Find where the given text appears and provide that cell's center as (x, y) coordinate. 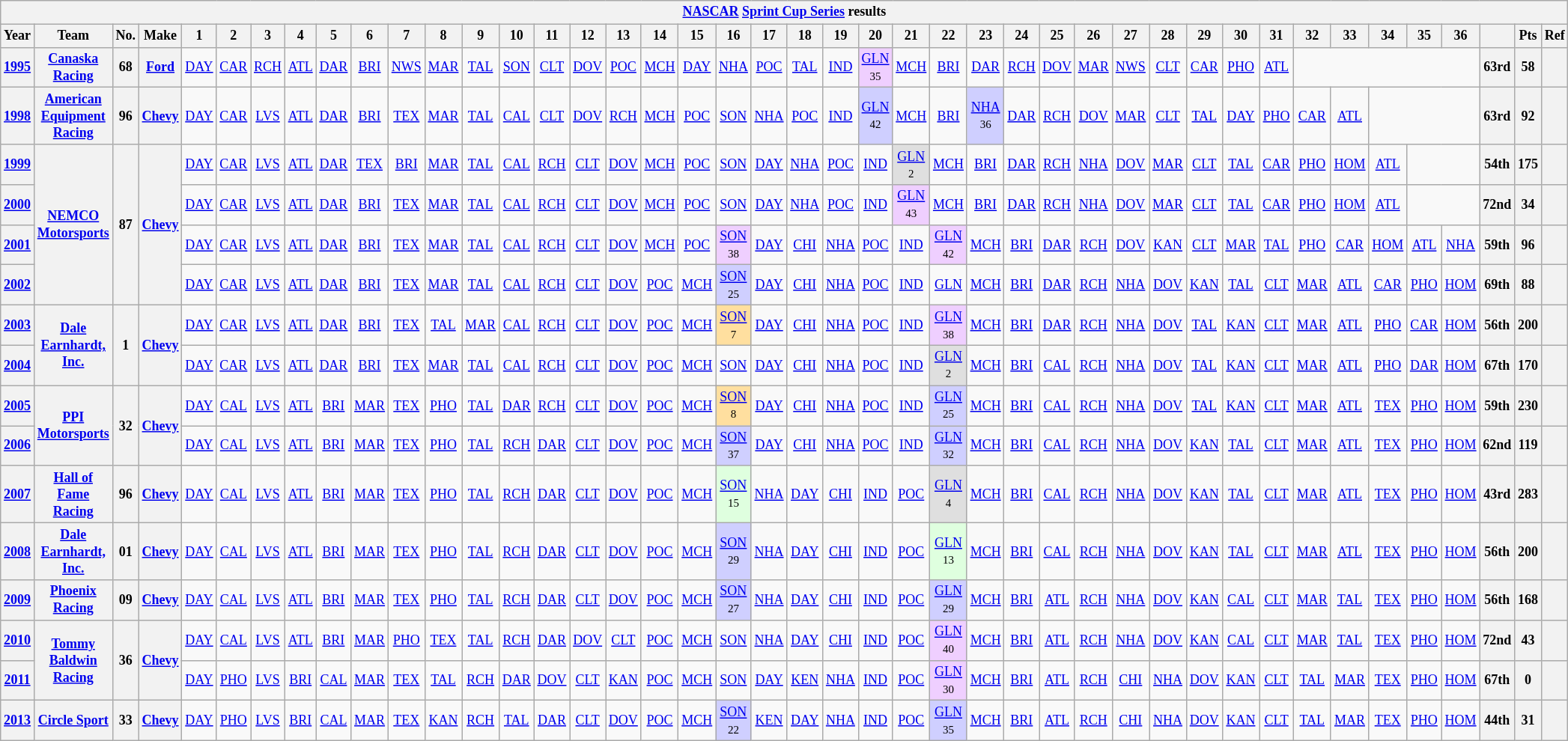
SON7 (734, 326)
Circle Sport (73, 721)
1998 (18, 116)
GLN40 (949, 640)
SON29 (734, 551)
11 (552, 36)
27 (1131, 36)
NHA36 (985, 116)
Hall of Fame Racing (73, 494)
2004 (18, 365)
Phoenix Racing (73, 600)
88 (1528, 285)
24 (1021, 36)
SON37 (734, 446)
GLN38 (949, 326)
2003 (18, 326)
7 (406, 36)
283 (1528, 494)
12 (588, 36)
Pts (1528, 36)
4 (300, 36)
Team (73, 36)
25 (1057, 36)
17 (769, 36)
09 (126, 600)
American Equipment Racing (73, 116)
68 (126, 67)
GLN4 (949, 494)
119 (1528, 446)
2 (234, 36)
170 (1528, 365)
230 (1528, 406)
175 (1528, 165)
2001 (18, 245)
6 (370, 36)
13 (623, 36)
23 (985, 36)
0 (1528, 680)
22 (949, 36)
62nd (1498, 446)
15 (697, 36)
2007 (18, 494)
5 (334, 36)
SON15 (734, 494)
2009 (18, 600)
2011 (18, 680)
NASCAR Sprint Cup Series results (785, 12)
35 (1424, 36)
2006 (18, 446)
Tommy Baldwin Racing (73, 660)
92 (1528, 116)
Make (160, 36)
58 (1528, 67)
Ref (1555, 36)
43 (1528, 640)
20 (875, 36)
GLN32 (949, 446)
1995 (18, 67)
2002 (18, 285)
26 (1093, 36)
8 (443, 36)
2010 (18, 640)
SON27 (734, 600)
GLN30 (949, 680)
168 (1528, 600)
44th (1498, 721)
Canaska Racing (73, 67)
29 (1204, 36)
2013 (18, 721)
SON38 (734, 245)
10 (517, 36)
PPI Motorsports (73, 425)
GLN43 (911, 205)
GLN25 (949, 406)
Year (18, 36)
54th (1498, 165)
16 (734, 36)
69th (1498, 285)
2000 (18, 205)
30 (1241, 36)
18 (805, 36)
GLN (949, 285)
28 (1168, 36)
43rd (1498, 494)
14 (660, 36)
SON22 (734, 721)
2008 (18, 551)
2005 (18, 406)
3 (268, 36)
21 (911, 36)
87 (126, 225)
01 (126, 551)
GLN29 (949, 600)
SON25 (734, 285)
SON8 (734, 406)
No. (126, 36)
1999 (18, 165)
NEMCO Motorsports (73, 225)
9 (481, 36)
Ford (160, 67)
GLN13 (949, 551)
19 (841, 36)
